Pinpoint the cell where the given text exists, returning its [x, y] midpoint coordinate. 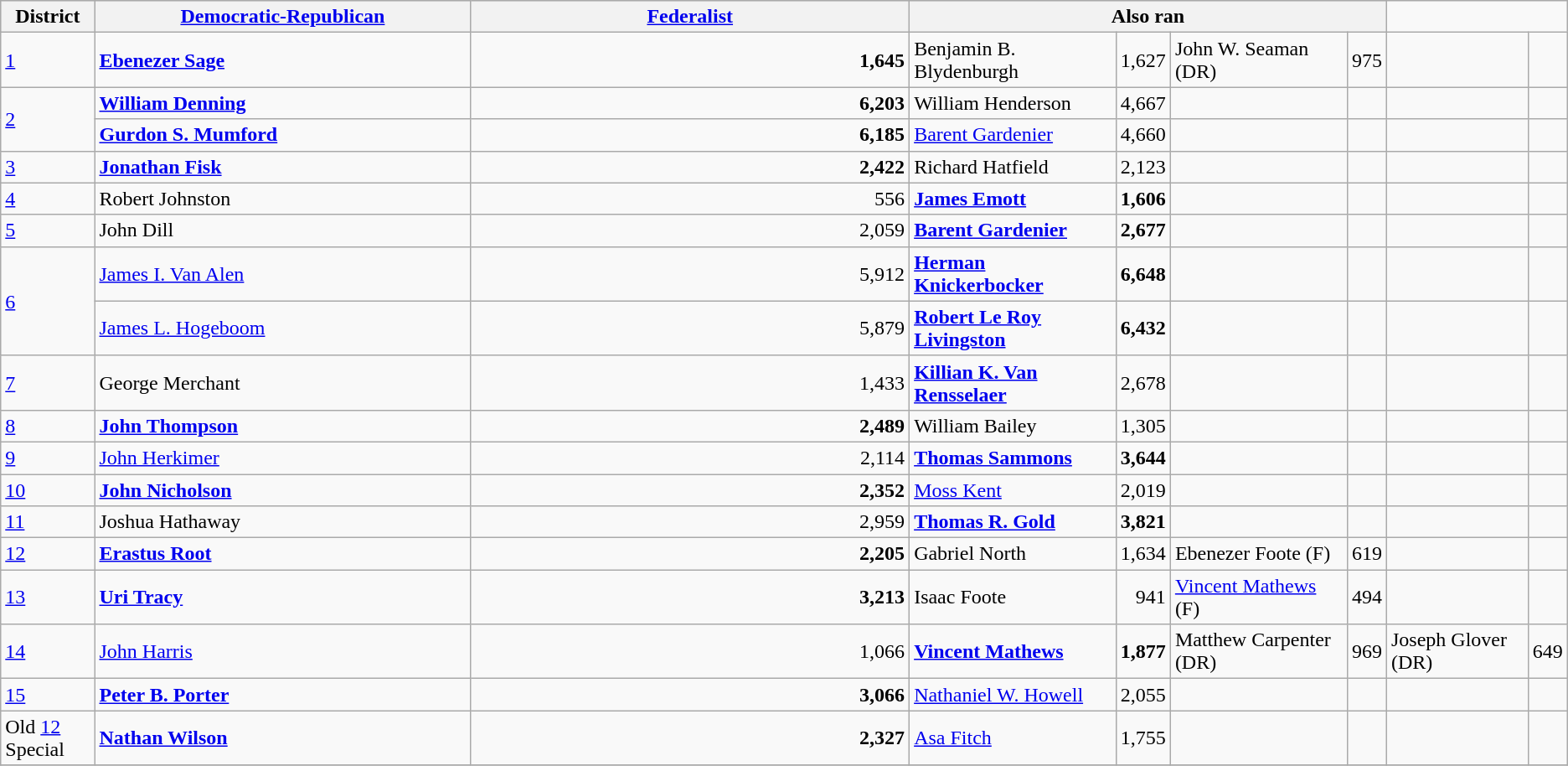
2,678 [1142, 382]
12 [48, 554]
6,203 [690, 103]
2,114 [690, 458]
Joshua Hathaway [283, 522]
William Henderson [1014, 103]
5,912 [690, 273]
James Emott [1014, 199]
James L. Hogeboom [283, 329]
2,059 [690, 230]
John Harris [283, 652]
Herman Knickerbocker [1014, 273]
969 [1367, 652]
William Denning [283, 103]
Also ran [1148, 17]
2,205 [690, 554]
Old 12 Special [48, 738]
4 [48, 199]
1 [48, 60]
Thomas Sammons [1014, 458]
1,066 [690, 652]
975 [1367, 60]
1,627 [1142, 60]
Isaac Foote [1014, 597]
2,959 [690, 522]
Matthew Carpenter (DR) [1258, 652]
1,606 [1142, 199]
Thomas R. Gold [1014, 522]
William Bailey [1014, 426]
John W. Seaman (DR) [1258, 60]
941 [1142, 597]
2,123 [1142, 167]
James I. Van Alen [283, 273]
Uri Tracy [283, 597]
4,667 [1142, 103]
Killian K. Van Rensselaer [1014, 382]
3,213 [690, 597]
Gurdon S. Mumford [283, 135]
5,879 [690, 329]
2,422 [690, 167]
2,055 [1142, 695]
2 [48, 119]
10 [48, 490]
Benjamin B. Blydenburgh [1014, 60]
2,352 [690, 490]
8 [48, 426]
Richard Hatfield [1014, 167]
5 [48, 230]
3,066 [690, 695]
3,644 [1142, 458]
6,185 [690, 135]
John Thompson [283, 426]
Federalist [690, 17]
11 [48, 522]
2,019 [1142, 490]
Vincent Mathews [1014, 652]
John Nicholson [283, 490]
619 [1367, 554]
3,821 [1142, 522]
13 [48, 597]
Nathan Wilson [283, 738]
1,755 [1142, 738]
1,433 [690, 382]
Asa Fitch [1014, 738]
Robert Johnston [283, 199]
3 [48, 167]
2,489 [690, 426]
George Merchant [283, 382]
Joseph Glover (DR) [1457, 652]
Nathaniel W. Howell [1014, 695]
556 [690, 199]
Democratic-Republican [283, 17]
Erastus Root [283, 554]
Robert Le Roy Livingston [1014, 329]
6,432 [1142, 329]
Ebenezer Foote (F) [1258, 554]
1,634 [1142, 554]
494 [1367, 597]
649 [1548, 652]
Moss Kent [1014, 490]
John Dill [283, 230]
6,648 [1142, 273]
District [48, 17]
Vincent Mathews (F) [1258, 597]
1,877 [1142, 652]
Jonathan Fisk [283, 167]
14 [48, 652]
2,327 [690, 738]
1,305 [1142, 426]
15 [48, 695]
9 [48, 458]
Peter B. Porter [283, 695]
7 [48, 382]
John Herkimer [283, 458]
4,660 [1142, 135]
1,645 [690, 60]
Ebenezer Sage [283, 60]
6 [48, 301]
Gabriel North [1014, 554]
2,677 [1142, 230]
